From the cell containing the given text, extract its center point as (X, Y) coordinate. 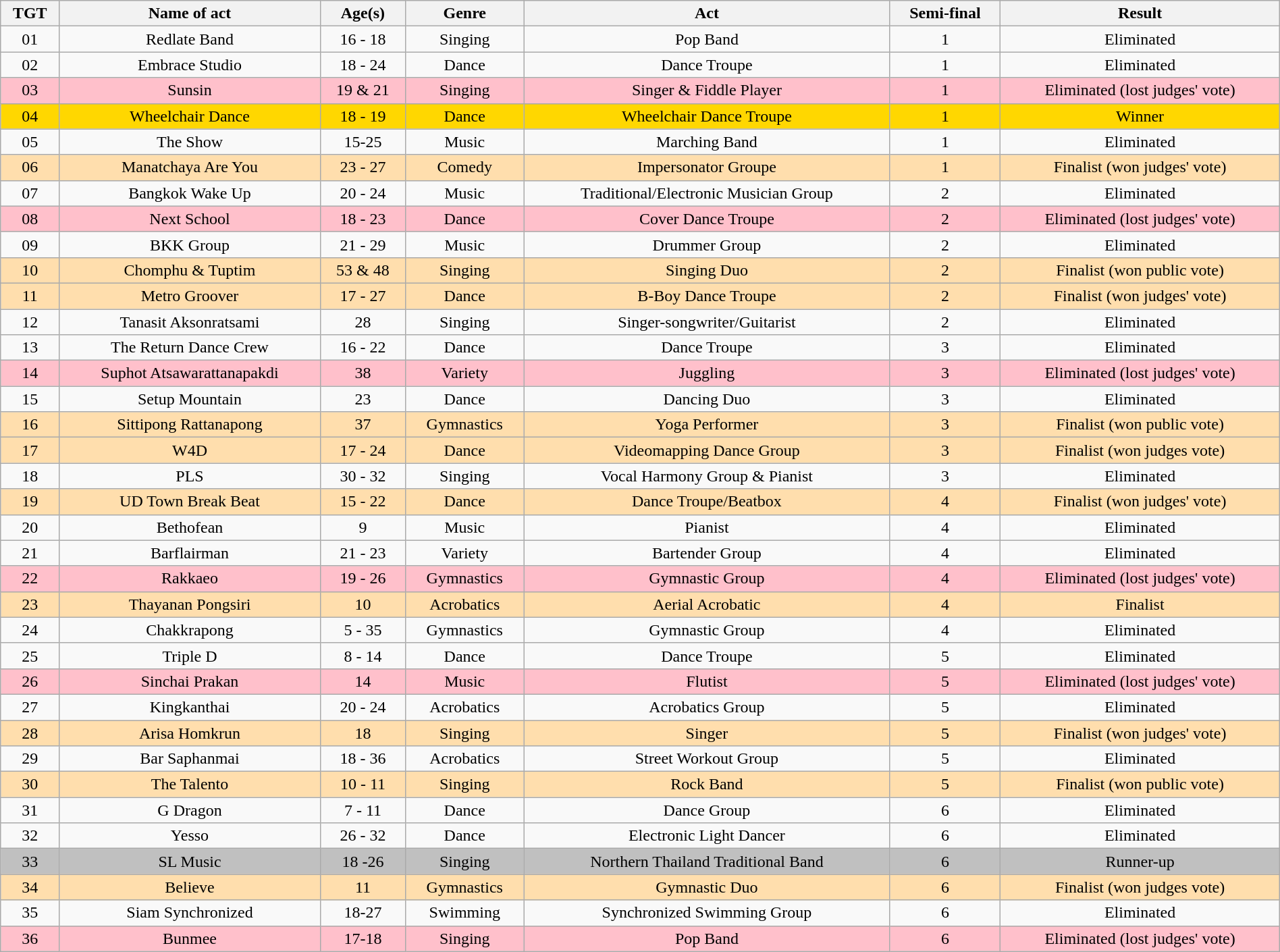
25 (30, 656)
Act (707, 14)
05 (30, 142)
Bangkok Wake Up (190, 193)
21 - 23 (363, 553)
Singer-songwriter/Guitarist (707, 322)
Flutist (707, 681)
15 (30, 399)
Northern Thailand Traditional Band (707, 862)
Chomphu & Tuptim (190, 270)
Drummer Group (707, 244)
Videomapping Dance Group (707, 450)
Cover Dance Troupe (707, 219)
Next School (190, 219)
Singer & Fiddle Player (707, 90)
G Dragon (190, 810)
19 (30, 502)
18-27 (363, 913)
Runner-up (1140, 862)
10 - 11 (363, 785)
Wheelchair Dance (190, 116)
The Talento (190, 785)
Dance Group (707, 810)
04 (30, 116)
Wheelchair Dance Troupe (707, 116)
03 (30, 90)
27 (30, 707)
17 - 27 (363, 296)
Arisa Homkrun (190, 733)
Sittipong Rattanapong (190, 425)
Pianist (707, 527)
Acrobatics Group (707, 707)
Embrace Studio (190, 65)
16 - 18 (363, 39)
20 (30, 527)
7 - 11 (363, 810)
18 -26 (363, 862)
Street Workout Group (707, 759)
Yoga Performer (707, 425)
Vocal Harmony Group & Pianist (707, 476)
Chakkrapong (190, 630)
Winner (1140, 116)
Finalist (1140, 604)
33 (30, 862)
Gymnastic Duo (707, 887)
17 (30, 450)
37 (363, 425)
13 (30, 348)
9 (363, 527)
30 - 32 (363, 476)
Rakkaeo (190, 579)
Age(s) (363, 14)
32 (30, 836)
Triple D (190, 656)
Name of act (190, 14)
Yesso (190, 836)
5 - 35 (363, 630)
The Return Dance Crew (190, 348)
16 (30, 425)
Rock Band (707, 785)
36 (30, 938)
Synchronized Swimming Group (707, 913)
26 - 32 (363, 836)
Electronic Light Dancer (707, 836)
Juggling (707, 373)
24 (30, 630)
B-Boy Dance Troupe (707, 296)
PLS (190, 476)
16 - 22 (363, 348)
Singer (707, 733)
17-18 (363, 938)
Redlate Band (190, 39)
35 (30, 913)
53 & 48 (363, 270)
Manatchaya Are You (190, 167)
SL Music (190, 862)
18 - 19 (363, 116)
17 - 24 (363, 450)
Marching Band (707, 142)
12 (30, 322)
Swimming (464, 913)
18 - 24 (363, 65)
15-25 (363, 142)
Impersonator Groupe (707, 167)
Suphot Atsawarattanapakdi (190, 373)
30 (30, 785)
8 - 14 (363, 656)
Sunsin (190, 90)
Metro Groover (190, 296)
26 (30, 681)
18 - 23 (363, 219)
Barflairman (190, 553)
18 - 36 (363, 759)
Thayanan Pongsiri (190, 604)
Traditional/Electronic Musician Group (707, 193)
19 - 26 (363, 579)
19 & 21 (363, 90)
Kingkanthai (190, 707)
34 (30, 887)
Bar Saphanmai (190, 759)
Bunmee (190, 938)
15 - 22 (363, 502)
23 - 27 (363, 167)
Result (1140, 14)
22 (30, 579)
Siam Synchronized (190, 913)
BKK Group (190, 244)
07 (30, 193)
02 (30, 65)
21 - 29 (363, 244)
21 (30, 553)
31 (30, 810)
38 (363, 373)
Singing Duo (707, 270)
Semi-final (945, 14)
Believe (190, 887)
09 (30, 244)
Tanasit Aksonratsami (190, 322)
01 (30, 39)
Genre (464, 14)
06 (30, 167)
The Show (190, 142)
UD Town Break Beat (190, 502)
29 (30, 759)
Bethofean (190, 527)
Setup Mountain (190, 399)
Dance Troupe/Beatbox (707, 502)
Bartender Group (707, 553)
W4D (190, 450)
Sinchai Prakan (190, 681)
Comedy (464, 167)
Dancing Duo (707, 399)
TGT (30, 14)
Aerial Acrobatic (707, 604)
08 (30, 219)
